Return (x, y) of the center of cell containing provided text 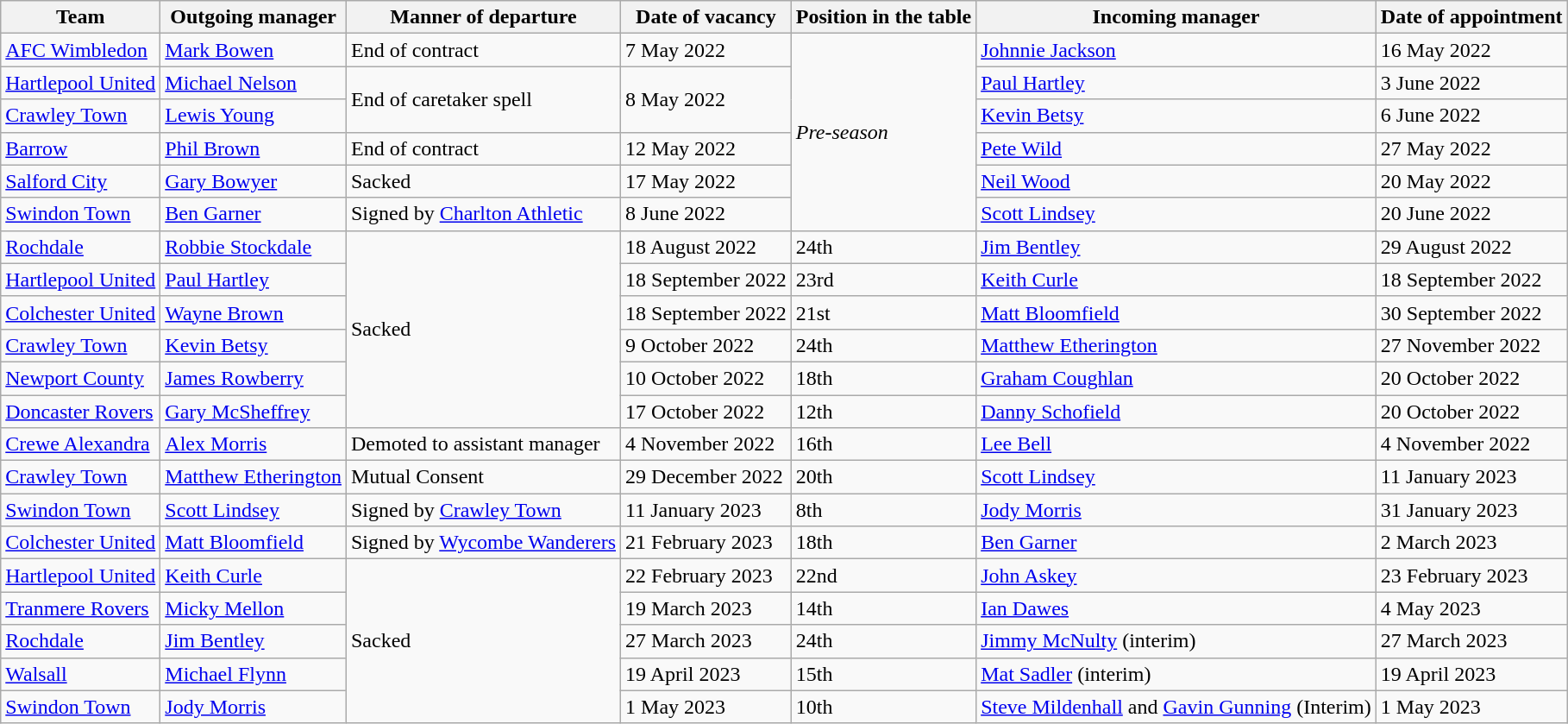
Tranmere Rovers (81, 608)
John Askey (1176, 576)
Lewis Young (254, 116)
6 June 2022 (1471, 116)
10 October 2022 (706, 378)
Manner of departure (483, 17)
12th (883, 412)
Michael Flynn (254, 674)
16th (883, 444)
Gary McSheffrey (254, 412)
Gary Bowyer (254, 181)
Danny Schofield (1176, 412)
27 May 2022 (1471, 148)
Pete Wild (1176, 148)
20th (883, 477)
18 August 2022 (706, 247)
Steve Mildenhall and Gavin Gunning (Interim) (1176, 707)
Pre-season (883, 132)
20 May 2022 (1471, 181)
Mat Sadler (interim) (1176, 674)
17 May 2022 (706, 181)
Mutual Consent (483, 477)
14th (883, 608)
27 November 2022 (1471, 345)
Michael Nelson (254, 83)
15th (883, 674)
Doncaster Rovers (81, 412)
30 September 2022 (1471, 312)
AFC Wimbledon (81, 50)
Micky Mellon (254, 608)
Salford City (81, 181)
Newport County (81, 378)
22 February 2023 (706, 576)
23 February 2023 (1471, 576)
Phil Brown (254, 148)
James Rowberry (254, 378)
20 June 2022 (1471, 214)
Ian Dawes (1176, 608)
End of caretaker spell (483, 99)
16 May 2022 (1471, 50)
Position in the table (883, 17)
Robbie Stockdale (254, 247)
Barrow (81, 148)
29 December 2022 (706, 477)
9 October 2022 (706, 345)
Jimmy McNulty (interim) (1176, 641)
8th (883, 510)
Signed by Crawley Town (483, 510)
10th (883, 707)
Wayne Brown (254, 312)
3 June 2022 (1471, 83)
22nd (883, 576)
19 March 2023 (706, 608)
Lee Bell (1176, 444)
4 May 2023 (1471, 608)
8 June 2022 (706, 214)
Team (81, 17)
Demoted to assistant manager (483, 444)
31 January 2023 (1471, 510)
Neil Wood (1176, 181)
Signed by Charlton Athletic (483, 214)
Outgoing manager (254, 17)
Walsall (81, 674)
Mark Bowen (254, 50)
12 May 2022 (706, 148)
21 February 2023 (706, 543)
Date of vacancy (706, 17)
Incoming manager (1176, 17)
21st (883, 312)
29 August 2022 (1471, 247)
7 May 2022 (706, 50)
Signed by Wycombe Wanderers (483, 543)
Date of appointment (1471, 17)
17 October 2022 (706, 412)
Graham Coughlan (1176, 378)
Johnnie Jackson (1176, 50)
23rd (883, 280)
Alex Morris (254, 444)
2 March 2023 (1471, 543)
Crewe Alexandra (81, 444)
8 May 2022 (706, 99)
